From the cell containing the given text, extract its center point as [X, Y] coordinate. 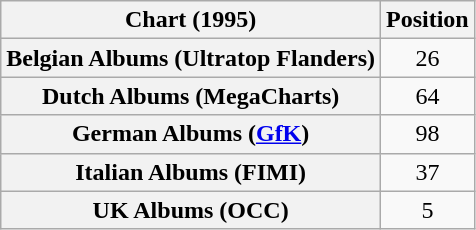
26 [428, 58]
UK Albums (OCC) [191, 210]
64 [428, 96]
Dutch Albums (MegaCharts) [191, 96]
Belgian Albums (Ultratop Flanders) [191, 58]
Position [428, 20]
Italian Albums (FIMI) [191, 172]
5 [428, 210]
98 [428, 134]
37 [428, 172]
German Albums (GfK) [191, 134]
Chart (1995) [191, 20]
